Scan for the cell matching the given text and deliver its (x, y) coordinate at center. 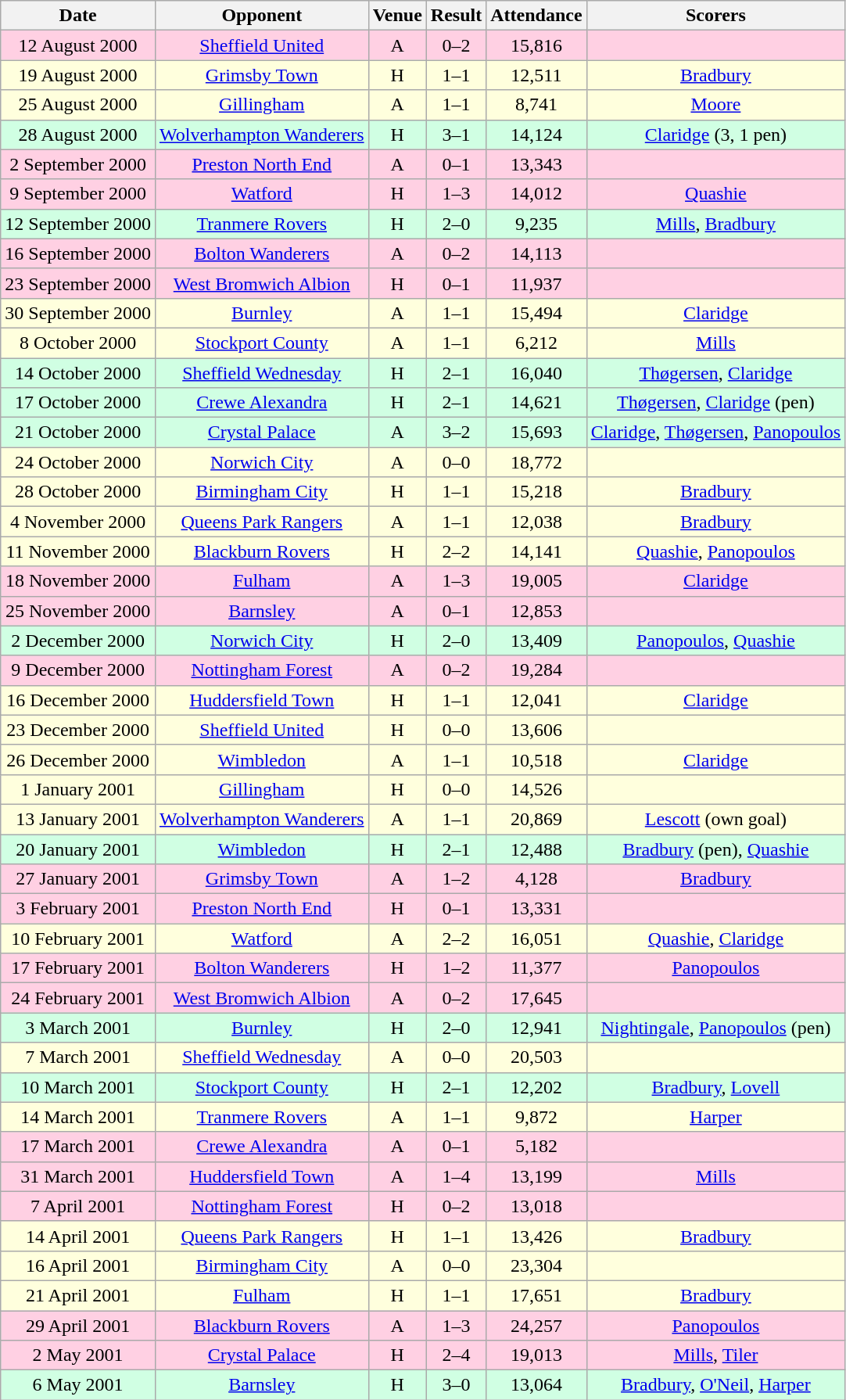
23 September 2000 (78, 283)
10 February 2001 (78, 939)
Scorers (716, 16)
9 December 2000 (78, 670)
14 October 2000 (78, 373)
18,772 (536, 462)
27 January 2001 (78, 879)
1 January 2001 (78, 789)
6,212 (536, 343)
12 August 2000 (78, 45)
4 November 2000 (78, 522)
13,426 (536, 1236)
2 December 2000 (78, 641)
Venue (397, 16)
15,693 (536, 433)
12,202 (536, 1087)
17 February 2001 (78, 968)
4,128 (536, 879)
8,741 (536, 105)
23,304 (536, 1265)
Claridge (3, 1 pen) (716, 135)
16 December 2000 (78, 700)
13,331 (536, 909)
Date (78, 16)
16,051 (536, 939)
7 March 2001 (78, 1057)
2 May 2001 (78, 1355)
Harper (716, 1117)
5,182 (536, 1147)
24,257 (536, 1326)
Quashie (716, 194)
26 December 2000 (78, 759)
Thøgersen, Claridge (pen) (716, 403)
18 November 2000 (78, 581)
19,284 (536, 670)
13,018 (536, 1206)
3 February 2001 (78, 909)
12,488 (536, 849)
29 April 2001 (78, 1326)
14,621 (536, 403)
Quashie, Panopoulos (716, 551)
12,038 (536, 522)
17 October 2000 (78, 403)
3–1 (456, 135)
Thøgersen, Claridge (716, 373)
1–4 (456, 1176)
17,645 (536, 998)
13 January 2001 (78, 819)
9,235 (536, 224)
21 October 2000 (78, 433)
15,494 (536, 313)
16,040 (536, 373)
Moore (716, 105)
14 April 2001 (78, 1236)
28 October 2000 (78, 492)
25 August 2000 (78, 105)
19,005 (536, 581)
28 August 2000 (78, 135)
10,518 (536, 759)
16 April 2001 (78, 1265)
20,503 (536, 1057)
12,511 (536, 75)
13,343 (536, 164)
Mills, Bradbury (716, 224)
12 September 2000 (78, 224)
13,606 (536, 730)
13,199 (536, 1176)
2 September 2000 (78, 164)
Panopoulos, Quashie (716, 641)
2–4 (456, 1355)
19 August 2000 (78, 75)
Lescott (own goal) (716, 819)
13,064 (536, 1385)
31 March 2001 (78, 1176)
Result (456, 16)
6 May 2001 (78, 1385)
14,124 (536, 135)
25 November 2000 (78, 611)
Bradbury, O'Neil, Harper (716, 1385)
15,816 (536, 45)
7 April 2001 (78, 1206)
9,872 (536, 1117)
14,141 (536, 551)
23 December 2000 (78, 730)
11 November 2000 (78, 551)
14,012 (536, 194)
Opponent (261, 16)
17,651 (536, 1295)
30 September 2000 (78, 313)
3–0 (456, 1385)
Nightingale, Panopoulos (pen) (716, 1028)
24 October 2000 (78, 462)
19,013 (536, 1355)
11,377 (536, 968)
Bradbury (pen), Quashie (716, 849)
21 April 2001 (78, 1295)
Quashie, Claridge (716, 939)
8 October 2000 (78, 343)
14,526 (536, 789)
11,937 (536, 283)
13,409 (536, 641)
14,113 (536, 253)
12,853 (536, 611)
16 September 2000 (78, 253)
20,869 (536, 819)
10 March 2001 (78, 1087)
24 February 2001 (78, 998)
17 March 2001 (78, 1147)
14 March 2001 (78, 1117)
3 March 2001 (78, 1028)
Claridge, Thøgersen, Panopoulos (716, 433)
Bradbury, Lovell (716, 1087)
Mills, Tiler (716, 1355)
Attendance (536, 16)
15,218 (536, 492)
12,941 (536, 1028)
20 January 2001 (78, 849)
9 September 2000 (78, 194)
3–2 (456, 433)
12,041 (536, 700)
